Locate the cell with the specified text and output its (X, Y) center coordinate. 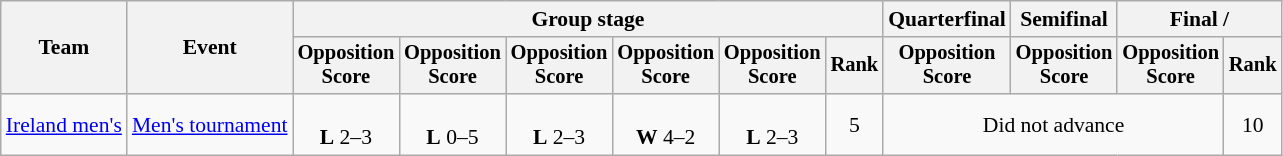
Did not advance (1054, 124)
Ireland men's (64, 124)
W 4–2 (666, 124)
L 0–5 (452, 124)
Event (210, 48)
Group stage (588, 19)
Final / (1199, 19)
Team (64, 48)
5 (855, 124)
Men's tournament (210, 124)
Semifinal (1064, 19)
Quarterfinal (947, 19)
10 (1253, 124)
